Locate the cell with the specified text and output its [x, y] center coordinate. 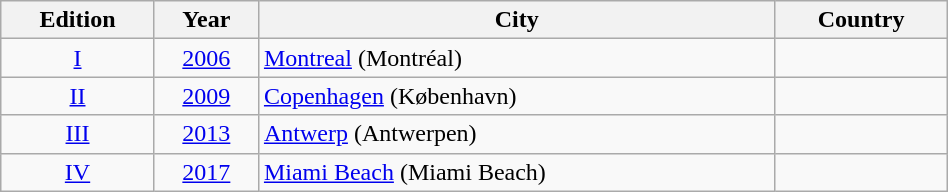
2017 [206, 172]
Antwerp (Antwerpen) [516, 134]
Year [206, 20]
2006 [206, 58]
Copenhagen (København) [516, 96]
I [78, 58]
Montreal (Montréal) [516, 58]
IV [78, 172]
2013 [206, 134]
Miami Beach (Miami Beach) [516, 172]
2009 [206, 96]
Country [861, 20]
Edition [78, 20]
City [516, 20]
II [78, 96]
III [78, 134]
